Pinpoint the cell where the given text exists, returning its (x, y) midpoint coordinate. 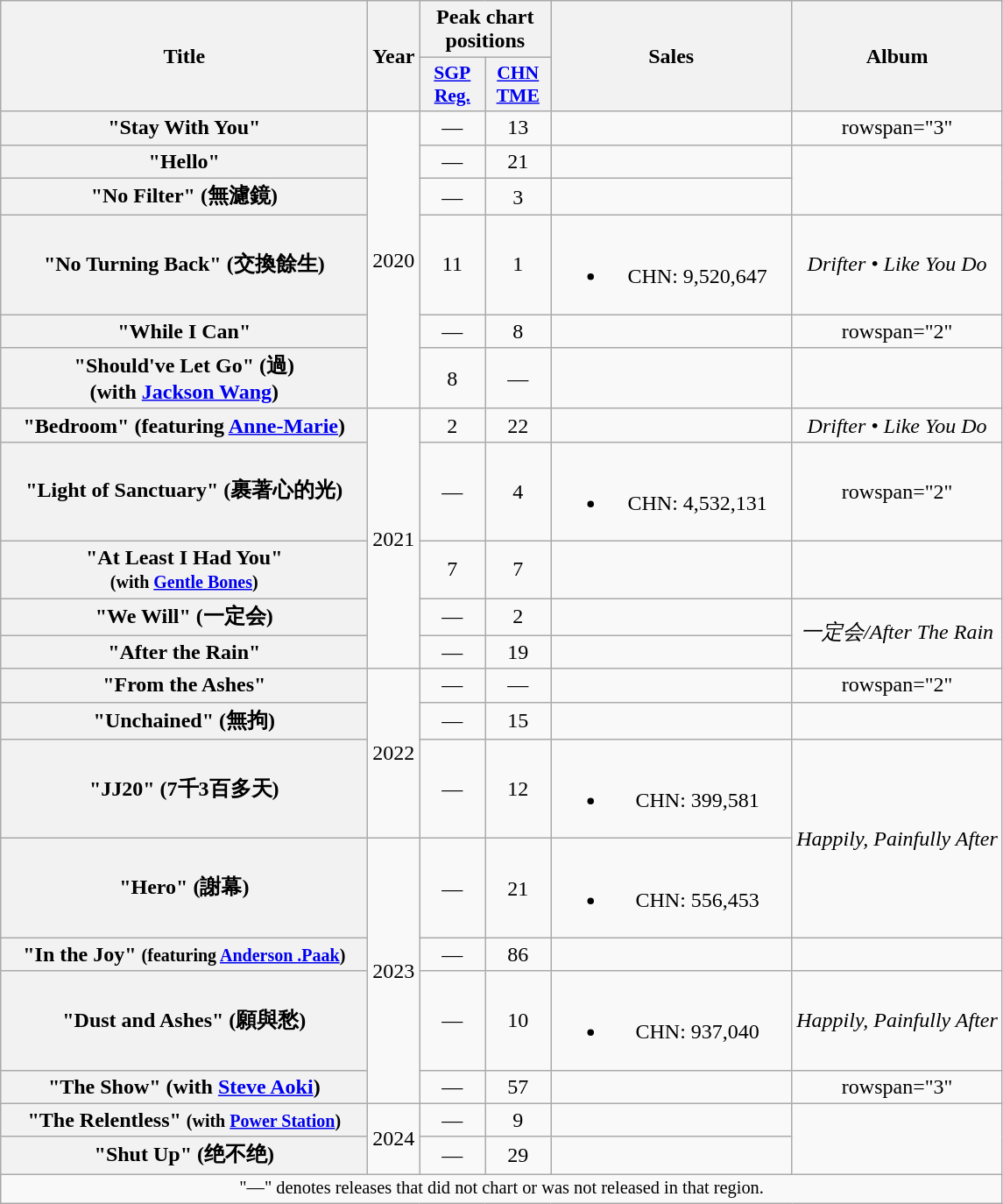
"Stay With You" (184, 128)
CHN: 937,040 (671, 1020)
"Dust and Ashes" (願與愁) (184, 1020)
CHN: 556,453 (671, 889)
"No Filter" (無濾鏡) (184, 196)
"While I Can" (184, 331)
"Shut Up" (绝不绝) (184, 1155)
2021 (394, 538)
12 (519, 789)
Album (897, 56)
86 (519, 954)
"After the Rain" (184, 652)
4 (519, 491)
Sales (671, 56)
SGP Reg. (452, 84)
"—" denotes releases that did not chart or was not released in that region. (502, 1189)
2024 (394, 1139)
"No Turning Back" (交換餘生) (184, 265)
13 (519, 128)
22 (519, 425)
9 (519, 1120)
"Unchained" (無拘) (184, 720)
15 (519, 720)
Peak chart positions (485, 30)
CHN TME (519, 84)
CHN: 4,532,131 (671, 491)
"Hero" (謝幕) (184, 889)
"We Will" (一定会) (184, 617)
"The Show" (with Steve Aoki) (184, 1087)
3 (519, 196)
10 (519, 1020)
11 (452, 265)
一定会/After The Rain (897, 633)
CHN: 399,581 (671, 789)
"At Least I Had You"(with Gentle Bones) (184, 570)
"From the Ashes" (184, 685)
29 (519, 1155)
"In the Joy" (featuring Anderson .Paak) (184, 954)
Title (184, 56)
19 (519, 652)
57 (519, 1087)
2023 (394, 971)
"Bedroom" (featuring Anne-Marie) (184, 425)
"Hello" (184, 161)
Year (394, 56)
2020 (394, 259)
"The Relentless" (with Power Station) (184, 1120)
1 (519, 265)
"Light of Sanctuary" (裹著心的光) (184, 491)
"Should've Let Go" (過)(with Jackson Wang) (184, 379)
CHN: 9,520,647 (671, 265)
"JJ20" (7千3百多天) (184, 789)
2022 (394, 754)
